Scan for the cell matching the given text and deliver its [x, y] coordinate at center. 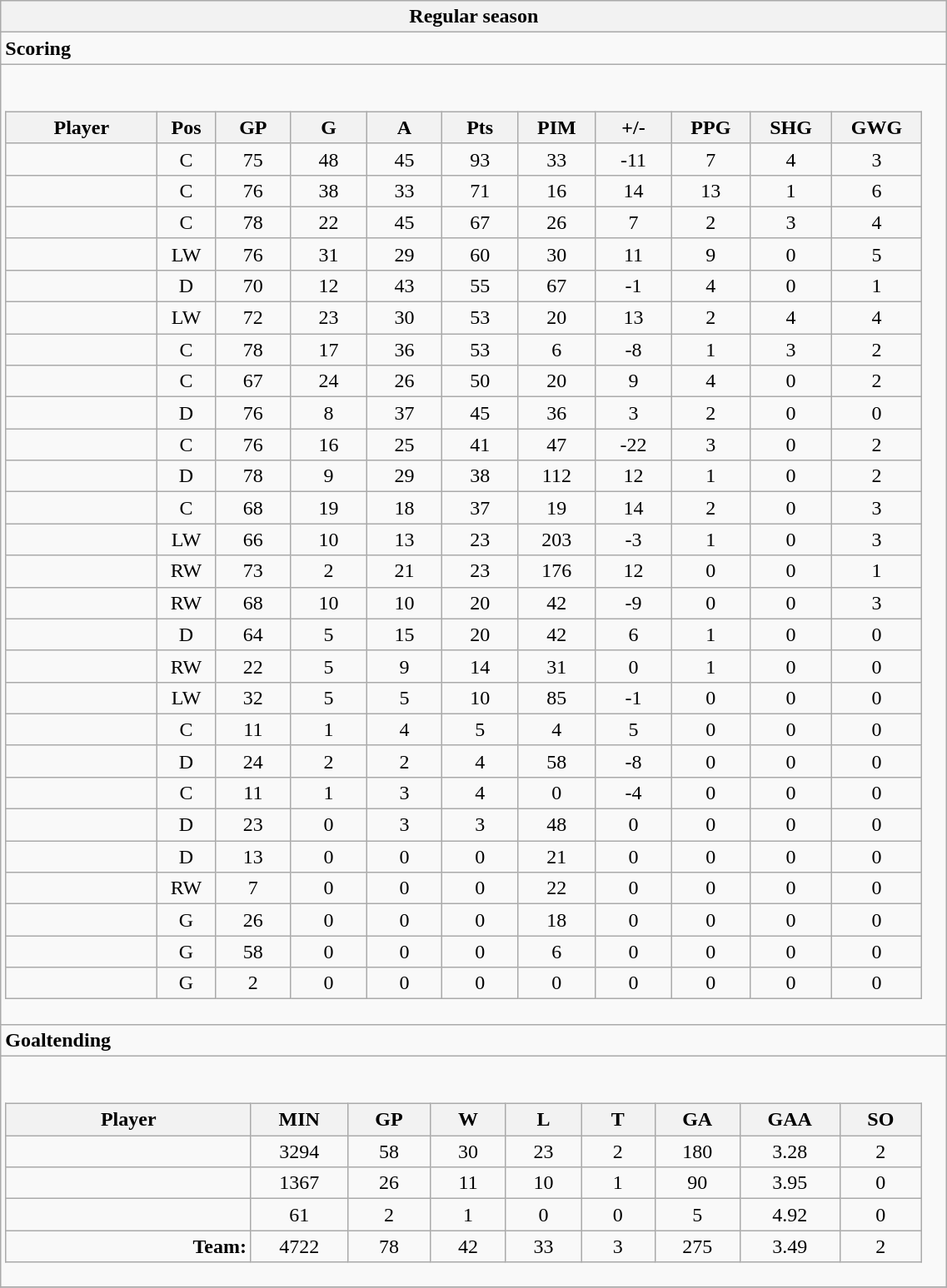
93 [480, 159]
61 [299, 1215]
3.28 [790, 1151]
PPG [711, 127]
SO [880, 1120]
8 [328, 413]
1367 [299, 1183]
Player MIN GP W L T GA GAA SO 3294 58 30 23 2 180 3.28 2 1367 26 11 10 1 90 3.95 0 61 2 1 0 0 5 4.92 0 Team: 4722 78 42 33 3 275 3.49 2 [474, 1171]
3294 [299, 1151]
SHG [791, 127]
T [618, 1120]
-9 [633, 603]
3.95 [790, 1183]
Scoring [474, 48]
-22 [633, 445]
Goaltending [474, 1040]
60 [480, 254]
112 [557, 476]
W [468, 1120]
GA [697, 1120]
17 [328, 350]
47 [557, 445]
73 [253, 571]
203 [557, 540]
180 [697, 1151]
75 [253, 159]
66 [253, 540]
32 [253, 698]
Regular season [474, 17]
43 [405, 286]
275 [697, 1246]
-11 [633, 159]
176 [557, 571]
GWG [876, 127]
15 [405, 634]
64 [253, 634]
4.92 [790, 1215]
-4 [633, 793]
4722 [299, 1246]
+/- [633, 127]
GAA [790, 1120]
A [405, 127]
72 [253, 318]
MIN [299, 1120]
70 [253, 286]
25 [405, 445]
50 [480, 381]
Pts [480, 127]
L [543, 1120]
90 [697, 1183]
Pos [187, 127]
Team: [128, 1246]
3.49 [790, 1246]
71 [480, 191]
85 [557, 698]
41 [480, 445]
PIM [557, 127]
-3 [633, 540]
55 [480, 286]
